Scan for the cell matching the given text and deliver its [x, y] coordinate at center. 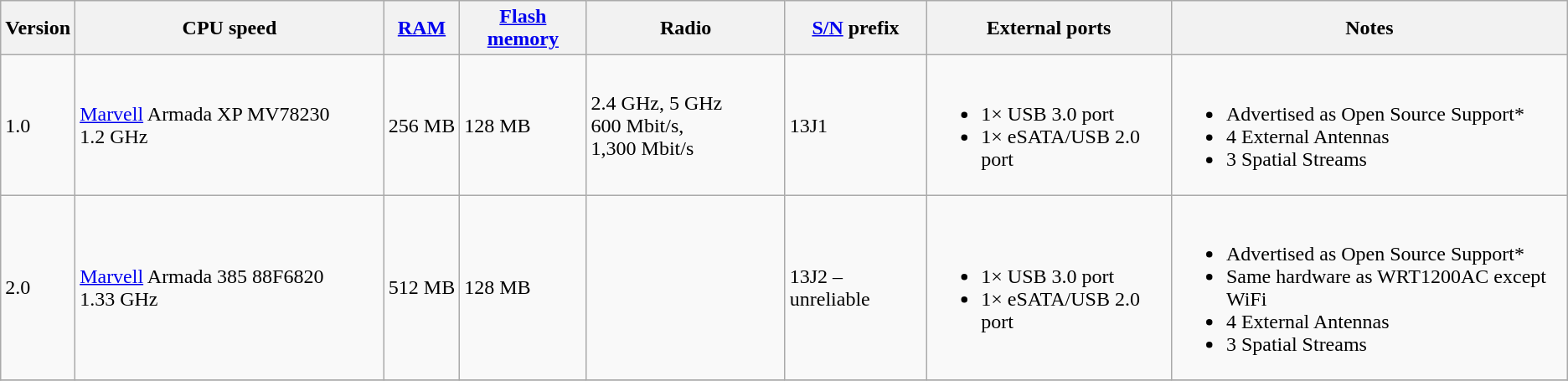
S/N prefix [856, 28]
Advertised as Open Source Support*Same hardware as WRT1200AC except WiFi4 External Antennas3 Spatial Streams [1369, 288]
1.0 [39, 126]
2.0 [39, 288]
256 MB [421, 126]
RAM [421, 28]
Advertised as Open Source Support*4 External Antennas3 Spatial Streams [1369, 126]
Marvell Armada 385 88F6820 1.33 GHz [230, 288]
13J1 [856, 126]
Flash memory [523, 28]
Notes [1369, 28]
13J2 – unreliable [856, 288]
External ports [1049, 28]
Radio [685, 28]
Version [39, 28]
2.4 GHz, 5 GHz600 Mbit/s, 1,300 Mbit/s [685, 126]
512 MB [421, 288]
Marvell Armada XP MV78230 1.2 GHz [230, 126]
CPU speed [230, 28]
